Search for the cell housing the specified text and yield its (x, y) center coordinate. 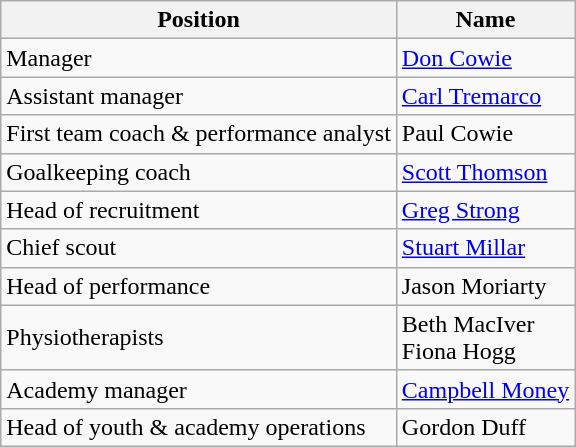
Jason Moriarty (485, 286)
Beth MacIverFiona Hogg (485, 338)
Don Cowie (485, 58)
Head of youth & academy operations (199, 427)
Head of performance (199, 286)
Stuart Millar (485, 248)
Head of recruitment (199, 210)
Carl Tremarco (485, 96)
Academy manager (199, 389)
Manager (199, 58)
Gordon Duff (485, 427)
Name (485, 20)
Scott Thomson (485, 172)
Chief scout (199, 248)
Position (199, 20)
First team coach & performance analyst (199, 134)
Campbell Money (485, 389)
Goalkeeping coach (199, 172)
Physiotherapists (199, 338)
Greg Strong (485, 210)
Paul Cowie (485, 134)
Assistant manager (199, 96)
